Determine the (X, Y) coordinate at the center of the cell enclosing the given text.  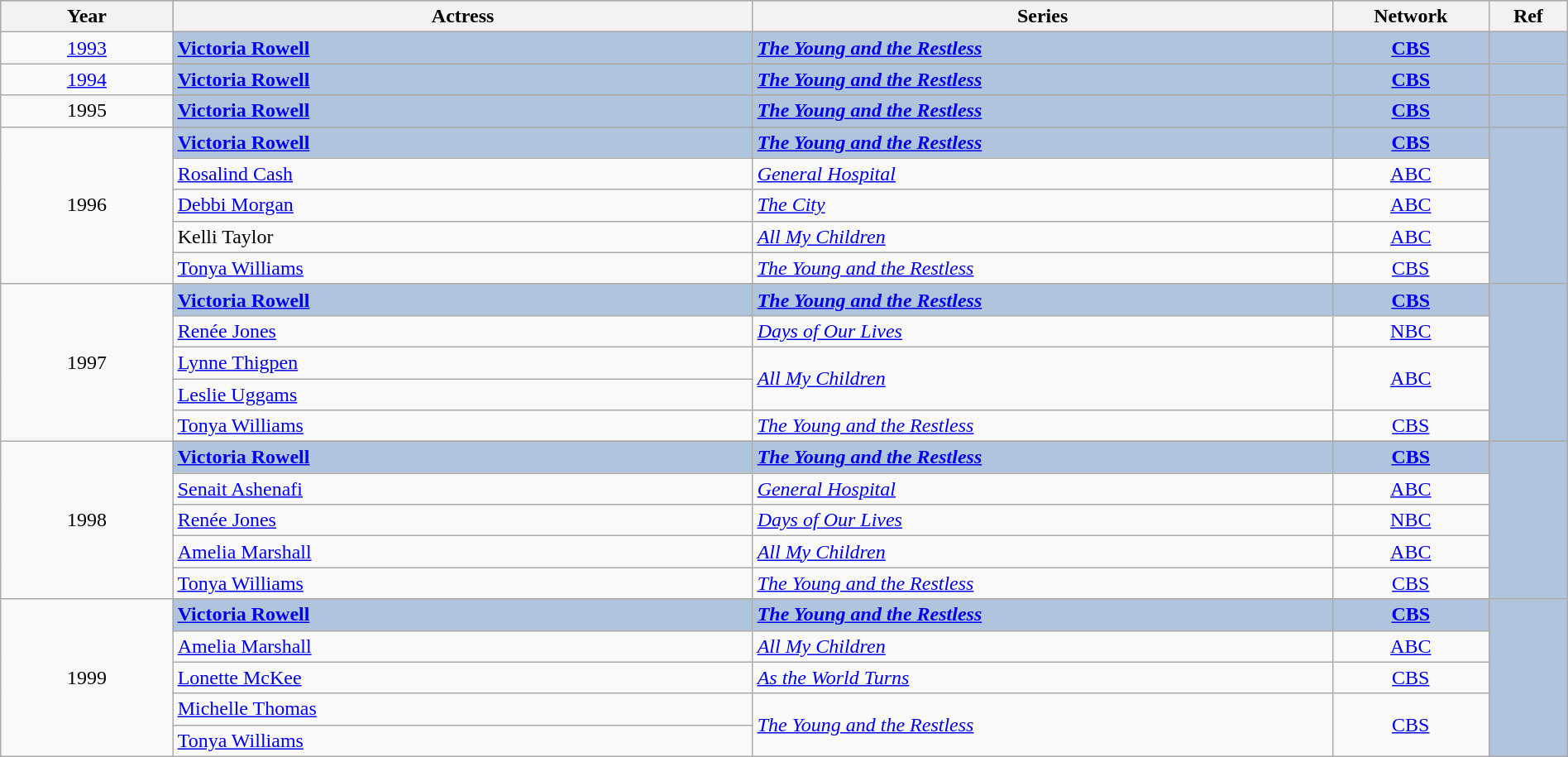
Network (1411, 17)
Debbi Morgan (463, 205)
1995 (87, 111)
Kelli Taylor (463, 237)
Actress (463, 17)
1996 (87, 205)
1994 (87, 79)
1998 (87, 520)
The City (1042, 205)
Rosalind Cash (463, 174)
Year (87, 17)
Michelle Thomas (463, 709)
Lonette McKee (463, 678)
Senait Ashenafi (463, 489)
Ref (1528, 17)
As the World Turns (1042, 678)
1993 (87, 48)
1997 (87, 362)
Series (1042, 17)
1999 (87, 678)
Lynne Thigpen (463, 362)
Leslie Uggams (463, 395)
